Determine the [x, y] coordinate at the center of the cell enclosing the given text.  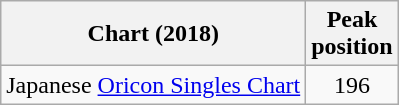
196 [352, 85]
Japanese Oricon Singles Chart [154, 85]
Peakposition [352, 34]
Chart (2018) [154, 34]
